For the text-containing cell, return its midpoint in [x, y] coordinate format. 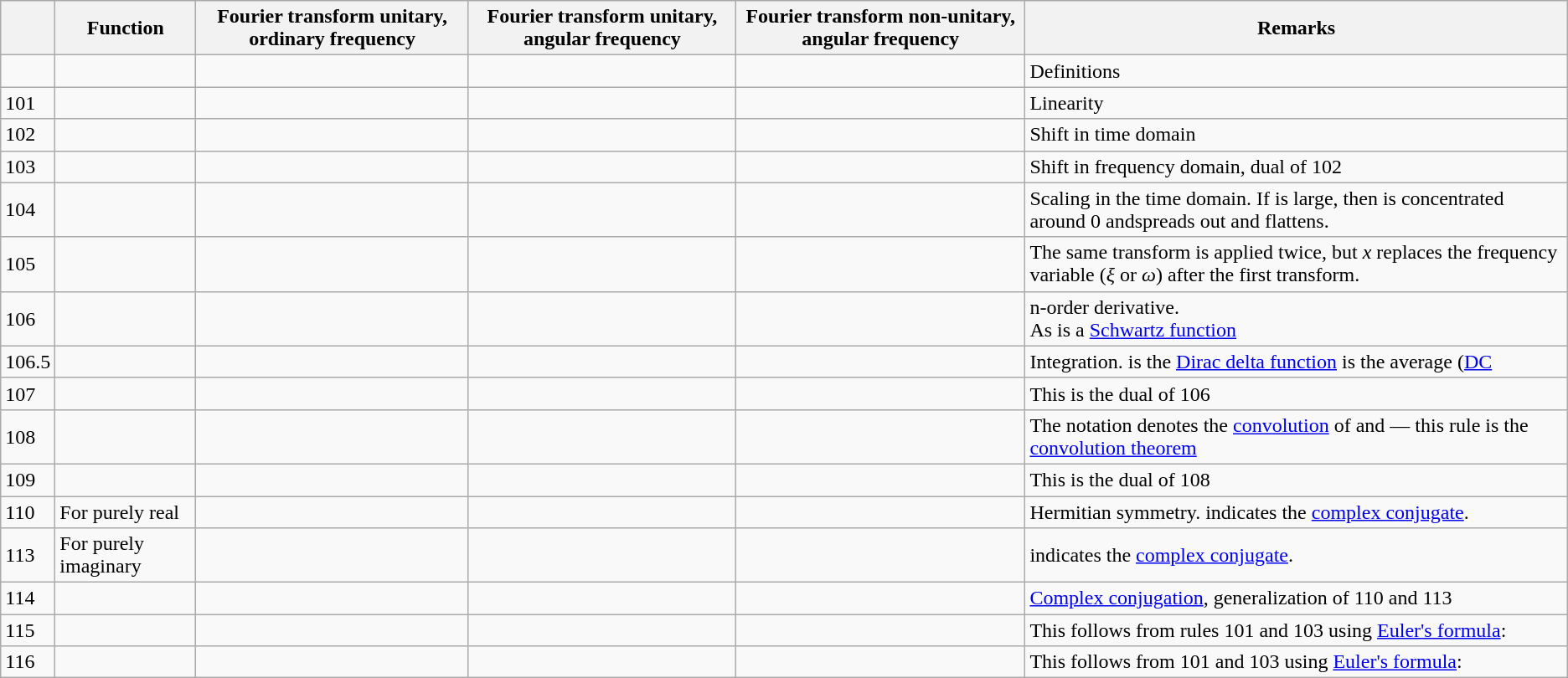
For purely real [126, 511]
Remarks [1297, 28]
104 [28, 209]
Definitions [1297, 71]
Fourier transform unitary, angular frequency [601, 28]
This follows from rules 101 and 103 using Euler's formula: [1297, 630]
The same transform is applied twice, but x replaces the frequency variable (ξ or ω) after the first transform. [1297, 265]
This follows from 101 and 103 using Euler's formula: [1297, 662]
Shift in frequency domain, dual of 102 [1297, 167]
Linearity [1297, 103]
This is the dual of 108 [1297, 480]
Function [126, 28]
115 [28, 630]
For purely imaginary [126, 556]
Fourier transform non-unitary, angular frequency [881, 28]
n-order derivative.As is a Schwartz function [1297, 318]
Fourier transform unitary, ordinary frequency [332, 28]
114 [28, 598]
110 [28, 511]
Scaling in the time domain. If is large, then is concentrated around 0 andspreads out and flattens. [1297, 209]
103 [28, 167]
108 [28, 437]
Integration. is the Dirac delta function is the average (DC [1297, 362]
The notation denotes the convolution of and — this rule is the convolution theorem [1297, 437]
109 [28, 480]
113 [28, 556]
106.5 [28, 362]
106 [28, 318]
indicates the complex conjugate. [1297, 556]
101 [28, 103]
107 [28, 393]
116 [28, 662]
Complex conjugation, generalization of 110 and 113 [1297, 598]
105 [28, 265]
Hermitian symmetry. indicates the complex conjugate. [1297, 511]
102 [28, 135]
Shift in time domain [1297, 135]
This is the dual of 106 [1297, 393]
